Search for the cell housing the specified text and yield its [x, y] center coordinate. 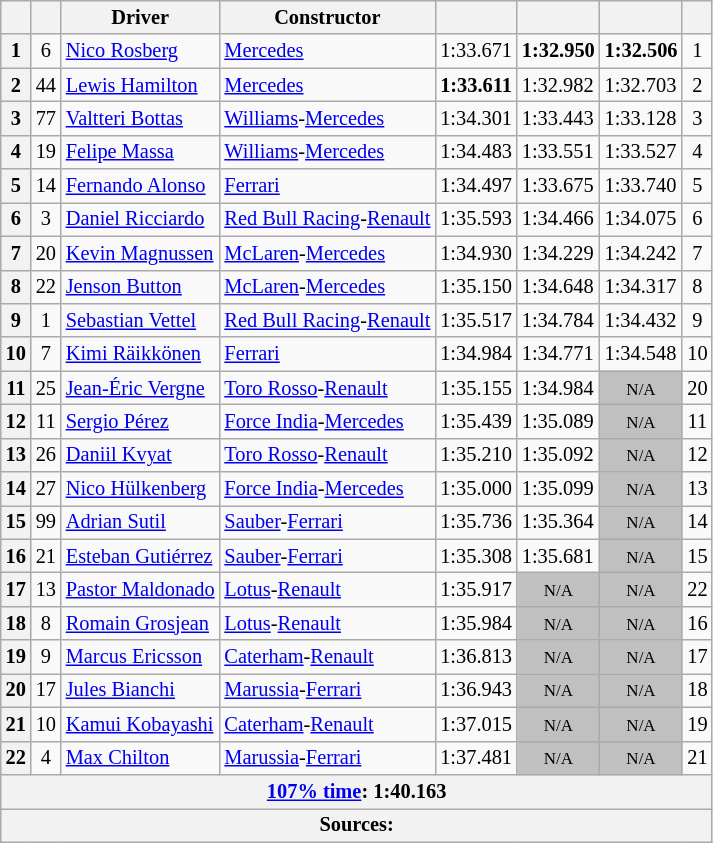
1:35.517 [476, 320]
1:33.527 [642, 152]
1:33.128 [642, 118]
1:35.092 [558, 455]
Jules Bianchi [140, 690]
1:37.481 [476, 758]
1:37.015 [476, 724]
1:35.308 [476, 556]
Pastor Maldonado [140, 589]
1:35.099 [558, 489]
Marcus Ericsson [140, 657]
Sebastian Vettel [140, 320]
Kevin Magnussen [140, 253]
1:32.982 [558, 85]
Lewis Hamilton [140, 85]
1:34.317 [642, 287]
1:35.210 [476, 455]
Kamui Kobayashi [140, 724]
1:34.771 [558, 354]
1:32.703 [642, 85]
1:32.950 [558, 51]
1:33.671 [476, 51]
1:35.089 [558, 421]
1:34.784 [558, 320]
Nico Rosberg [140, 51]
26 [46, 455]
1:33.740 [642, 186]
99 [46, 522]
1:36.943 [476, 690]
44 [46, 85]
Daniel Ricciardo [140, 219]
1:34.930 [476, 253]
1:35.155 [476, 388]
1:33.611 [476, 85]
1:34.648 [558, 287]
1:34.301 [476, 118]
107% time: 1:40.163 [357, 791]
Fernando Alonso [140, 186]
1:35.000 [476, 489]
Esteban Gutiérrez [140, 556]
Romain Grosjean [140, 623]
1:35.364 [558, 522]
1:34.483 [476, 152]
1:32.506 [642, 51]
1:35.150 [476, 287]
1:33.551 [558, 152]
25 [46, 388]
Kimi Räikkönen [140, 354]
1:34.229 [558, 253]
1:33.443 [558, 118]
Constructor [327, 17]
1:34.466 [558, 219]
Jenson Button [140, 287]
1:35.439 [476, 421]
Valtteri Bottas [140, 118]
Daniil Kvyat [140, 455]
Sources: [357, 825]
1:35.984 [476, 623]
Nico Hülkenberg [140, 489]
1:35.736 [476, 522]
1:34.075 [642, 219]
1:33.675 [558, 186]
1:34.497 [476, 186]
77 [46, 118]
Sergio Pérez [140, 421]
Driver [140, 17]
27 [46, 489]
Adrian Sutil [140, 522]
Felipe Massa [140, 152]
1:35.681 [558, 556]
Jean-Éric Vergne [140, 388]
1:35.917 [476, 589]
1:34.432 [642, 320]
1:34.548 [642, 354]
1:36.813 [476, 657]
1:34.242 [642, 253]
Max Chilton [140, 758]
1:35.593 [476, 219]
